Return the [X, Y] coordinate for the center point of the cell that contains the specified text.  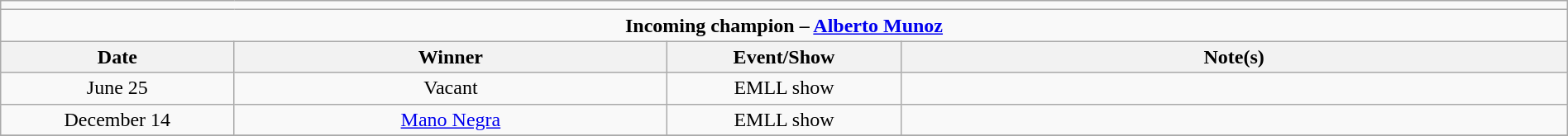
Mano Negra [451, 120]
Note(s) [1234, 57]
December 14 [117, 120]
Vacant [451, 88]
Event/Show [784, 57]
June 25 [117, 88]
Winner [451, 57]
Incoming champion – Alberto Munoz [784, 26]
Date [117, 57]
